Search for the cell housing the specified text and yield its [x, y] center coordinate. 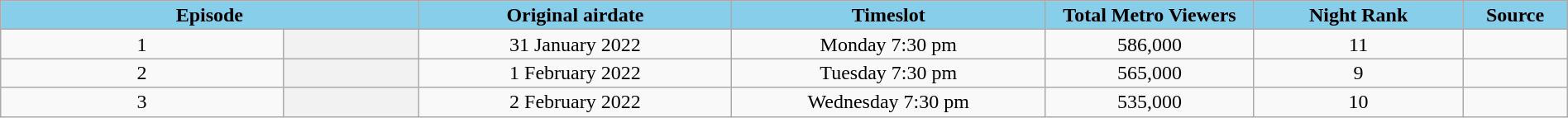
1 [142, 45]
Episode [210, 15]
2 [142, 73]
Original airdate [576, 15]
31 January 2022 [576, 45]
Monday 7:30 pm [888, 45]
2 February 2022 [576, 102]
Tuesday 7:30 pm [888, 73]
Source [1515, 15]
Total Metro Viewers [1150, 15]
1 February 2022 [576, 73]
Wednesday 7:30 pm [888, 102]
3 [142, 102]
Timeslot [888, 15]
9 [1358, 73]
565,000 [1150, 73]
10 [1358, 102]
535,000 [1150, 102]
Night Rank [1358, 15]
586,000 [1150, 45]
11 [1358, 45]
